Provide the (X, Y) coordinate of the cell's center where the given text is located.  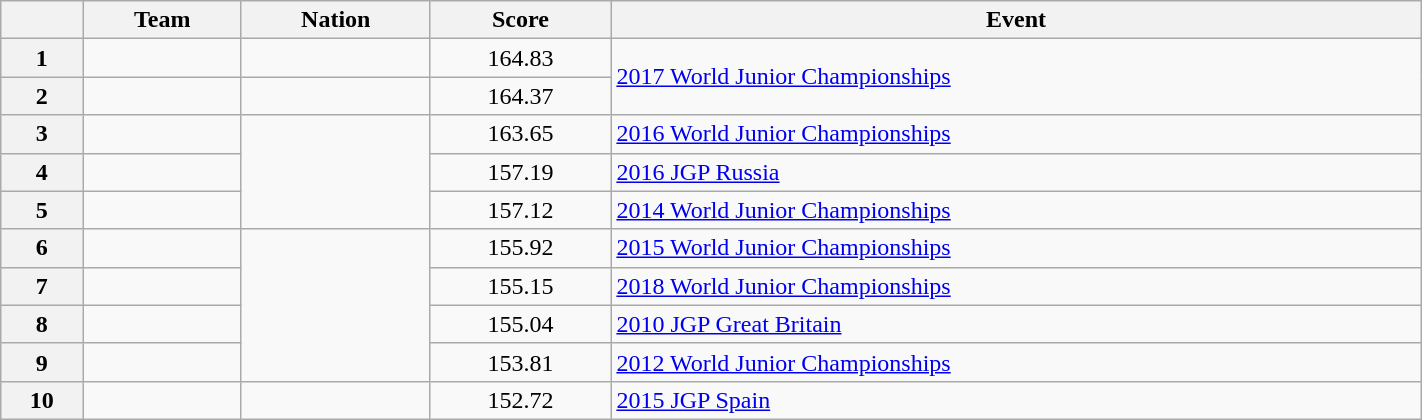
2012 World Junior Championships (1016, 362)
Score (520, 20)
2017 World Junior Championships (1016, 77)
155.15 (520, 286)
7 (42, 286)
Team (162, 20)
155.92 (520, 248)
164.37 (520, 96)
157.12 (520, 210)
2010 JGP Great Britain (1016, 324)
Nation (336, 20)
8 (42, 324)
2016 JGP Russia (1016, 172)
2014 World Junior Championships (1016, 210)
2 (42, 96)
2018 World Junior Championships (1016, 286)
155.04 (520, 324)
163.65 (520, 134)
164.83 (520, 58)
3 (42, 134)
1 (42, 58)
9 (42, 362)
2015 World Junior Championships (1016, 248)
157.19 (520, 172)
2016 World Junior Championships (1016, 134)
152.72 (520, 400)
Event (1016, 20)
6 (42, 248)
153.81 (520, 362)
2015 JGP Spain (1016, 400)
4 (42, 172)
10 (42, 400)
5 (42, 210)
